Return the [X, Y] coordinate for the center point of the cell that contains the specified text.  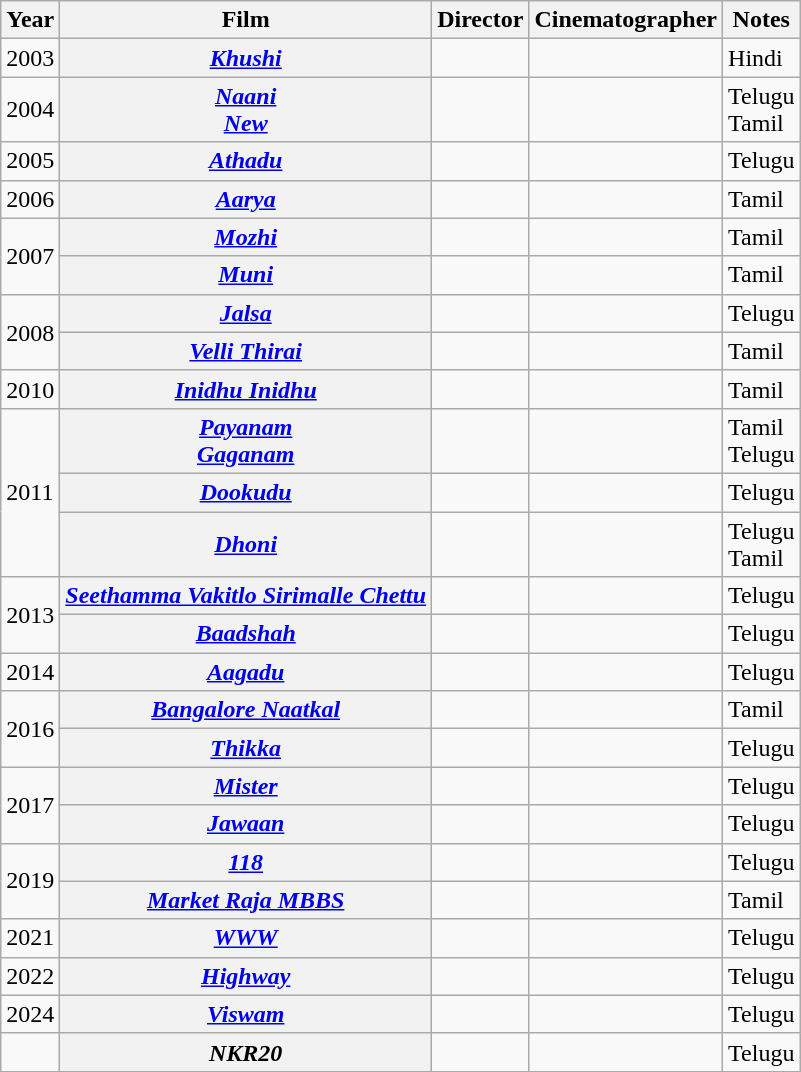
Baadshah [246, 634]
Mozhi [246, 237]
Aarya [246, 199]
Dookudu [246, 492]
2005 [30, 161]
PayanamGaganam [246, 440]
118 [246, 862]
Cinematographer [626, 20]
Seethamma Vakitlo Sirimalle Chettu [246, 596]
Film [246, 20]
2014 [30, 672]
Muni [246, 275]
2013 [30, 615]
Velli Thirai [246, 351]
Market Raja MBBS [246, 900]
NaaniNew [246, 110]
Khushi [246, 58]
Bangalore Naatkal [246, 710]
NKR20 [246, 1052]
2024 [30, 1014]
2016 [30, 729]
Thikka [246, 748]
Aagadu [246, 672]
Inidhu Inidhu [246, 389]
Dhoni [246, 544]
WWW [246, 938]
Director [480, 20]
2017 [30, 805]
2007 [30, 256]
Notes [762, 20]
2011 [30, 492]
TamilTelugu [762, 440]
Year [30, 20]
2006 [30, 199]
Mister [246, 786]
2008 [30, 332]
Athadu [246, 161]
2022 [30, 976]
2021 [30, 938]
Viswam [246, 1014]
2003 [30, 58]
Jawaan [246, 824]
Highway [246, 976]
Hindi [762, 58]
2019 [30, 881]
2010 [30, 389]
2004 [30, 110]
Jalsa [246, 313]
